Determine the [x, y] coordinate at the center of the cell enclosing the given text.  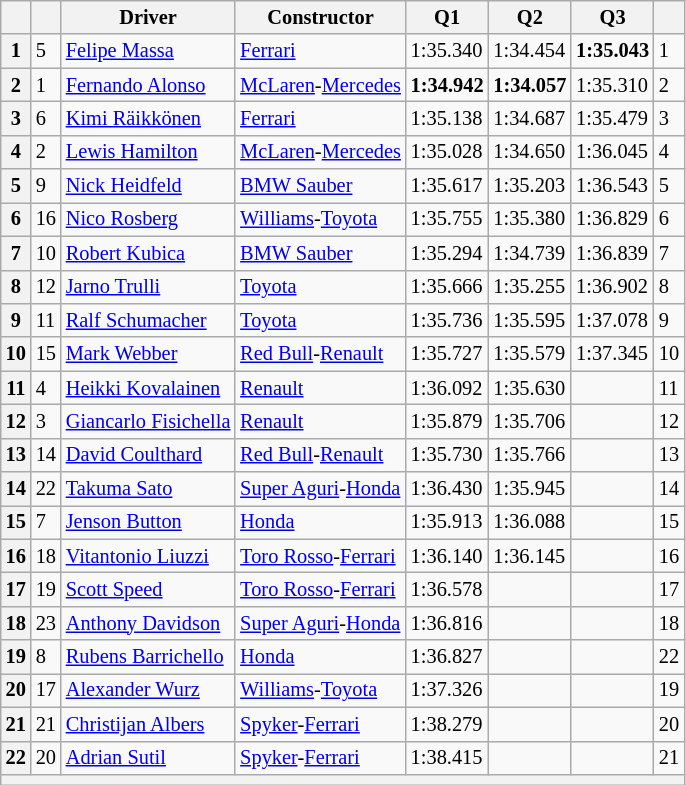
1:36.430 [448, 489]
1:36.816 [448, 623]
Robert Kubica [148, 253]
Q1 [448, 17]
Kimi Räikkönen [148, 118]
Jarno Trulli [148, 287]
1:35.255 [530, 287]
Vitantonio Liuzzi [148, 556]
Scott Speed [148, 589]
1:34.057 [530, 85]
23 [46, 623]
1:35.666 [448, 287]
1:36.829 [612, 219]
1:35.630 [530, 388]
Lewis Hamilton [148, 152]
1:37.078 [612, 320]
1:34.650 [530, 152]
1:36.578 [448, 589]
Adrian Sutil [148, 758]
1:36.839 [612, 253]
1:35.203 [530, 186]
1:35.945 [530, 489]
Driver [148, 17]
1:35.617 [448, 186]
1:35.479 [612, 118]
Felipe Massa [148, 51]
1:35.294 [448, 253]
Nick Heidfeld [148, 186]
1:35.913 [448, 522]
1:35.879 [448, 421]
1:35.380 [530, 219]
1:38.415 [448, 758]
1:36.045 [612, 152]
1:35.579 [530, 354]
Heikki Kovalainen [148, 388]
1:35.736 [448, 320]
1:35.028 [448, 152]
1:35.138 [448, 118]
Q2 [530, 17]
Rubens Barrichello [148, 657]
1:35.755 [448, 219]
Alexander Wurz [148, 690]
1:34.942 [448, 85]
1:35.730 [448, 455]
David Coulthard [148, 455]
1:34.454 [530, 51]
Q3 [612, 17]
1:35.310 [612, 85]
1:36.543 [612, 186]
1:35.043 [612, 51]
1:37.326 [448, 690]
Constructor [320, 17]
1:35.706 [530, 421]
1:36.088 [530, 522]
Mark Webber [148, 354]
Christijan Albers [148, 724]
1:34.739 [530, 253]
1:35.766 [530, 455]
1:37.345 [612, 354]
1:38.279 [448, 724]
1:36.827 [448, 657]
Takuma Sato [148, 489]
1:36.140 [448, 556]
1:34.687 [530, 118]
1:35.595 [530, 320]
Anthony Davidson [148, 623]
1:36.145 [530, 556]
Ralf Schumacher [148, 320]
1:35.727 [448, 354]
Fernando Alonso [148, 85]
1:35.340 [448, 51]
Nico Rosberg [148, 219]
Jenson Button [148, 522]
1:36.902 [612, 287]
Giancarlo Fisichella [148, 421]
1:36.092 [448, 388]
